Return the (x, y) coordinate for the center point of the cell that contains the specified text.  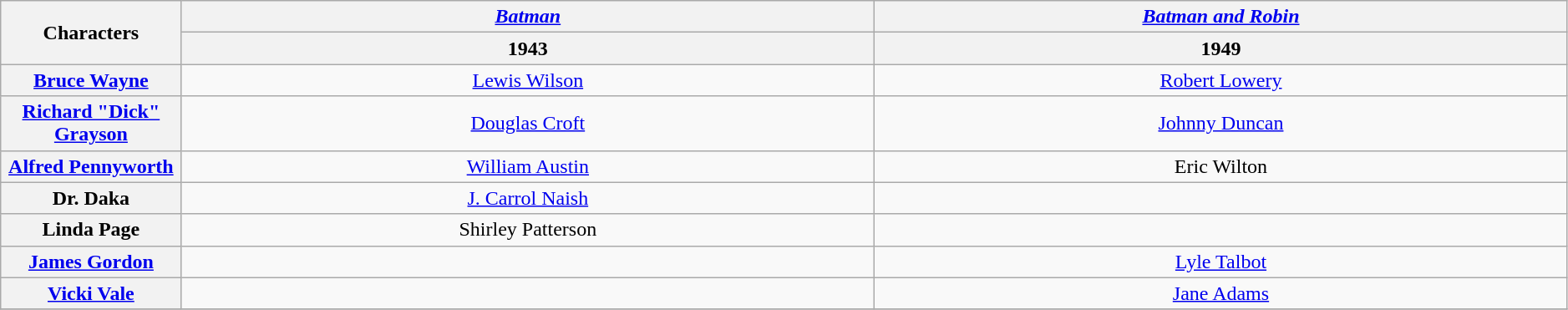
Lyle Talbot (1221, 262)
Robert Lowery (1221, 80)
Linda Page (91, 230)
Richard "Dick" Grayson (91, 124)
Vicki Vale (91, 293)
Johnny Duncan (1221, 124)
Batman (528, 17)
J. Carrol Naish (528, 198)
Jane Adams (1221, 293)
Lewis Wilson (528, 80)
Characters (91, 33)
Batman and Robin (1221, 17)
Bruce Wayne (91, 80)
Shirley Patterson (528, 230)
1949 (1221, 48)
Alfred Pennyworth (91, 166)
1943 (528, 48)
James Gordon (91, 262)
Douglas Croft (528, 124)
Dr. Daka (91, 198)
Eric Wilton (1221, 166)
William Austin (528, 166)
